Extract the [X, Y] coordinate from the center of the cell holding the provided text.  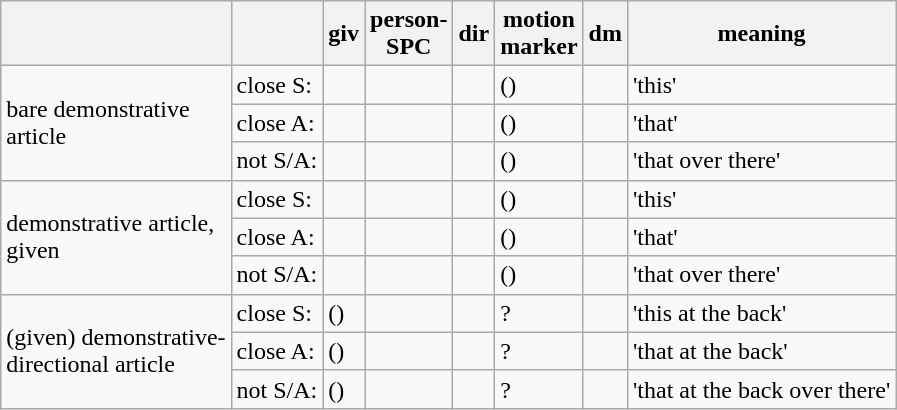
(given) demonstrative-directional article [116, 351]
'that at the back' [761, 351]
giv [344, 34]
dir [474, 34]
motionmarker [539, 34]
meaning [761, 34]
demonstrative article,given [116, 237]
bare demonstrativearticle [116, 123]
dm [605, 34]
'that at the back over there' [761, 389]
person-SPC [409, 34]
'this at the back' [761, 313]
